From the cell containing the given text, extract its center point as [X, Y] coordinate. 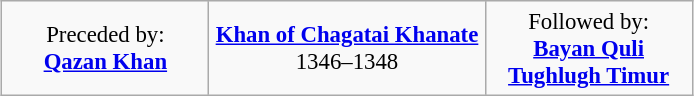
Khan of Chagatai Khanate1346–1348 [347, 48]
Preceded by:Qazan Khan [106, 48]
Followed by:Bayan QuliTughlugh Timur [588, 48]
